Capture the cell that displays the provided text and extract its [x, y] central coordinate. 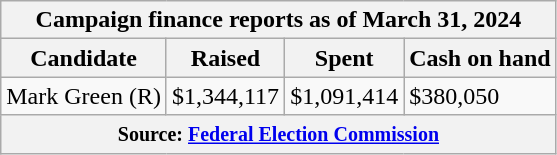
$1,344,117 [225, 96]
Cash on hand [480, 58]
Mark Green (R) [84, 96]
Candidate [84, 58]
Raised [225, 58]
Campaign finance reports as of March 31, 2024 [278, 20]
$1,091,414 [344, 96]
$380,050 [480, 96]
Spent [344, 58]
Source: Federal Election Commission [278, 134]
